Return (x, y) of the center of cell containing provided text 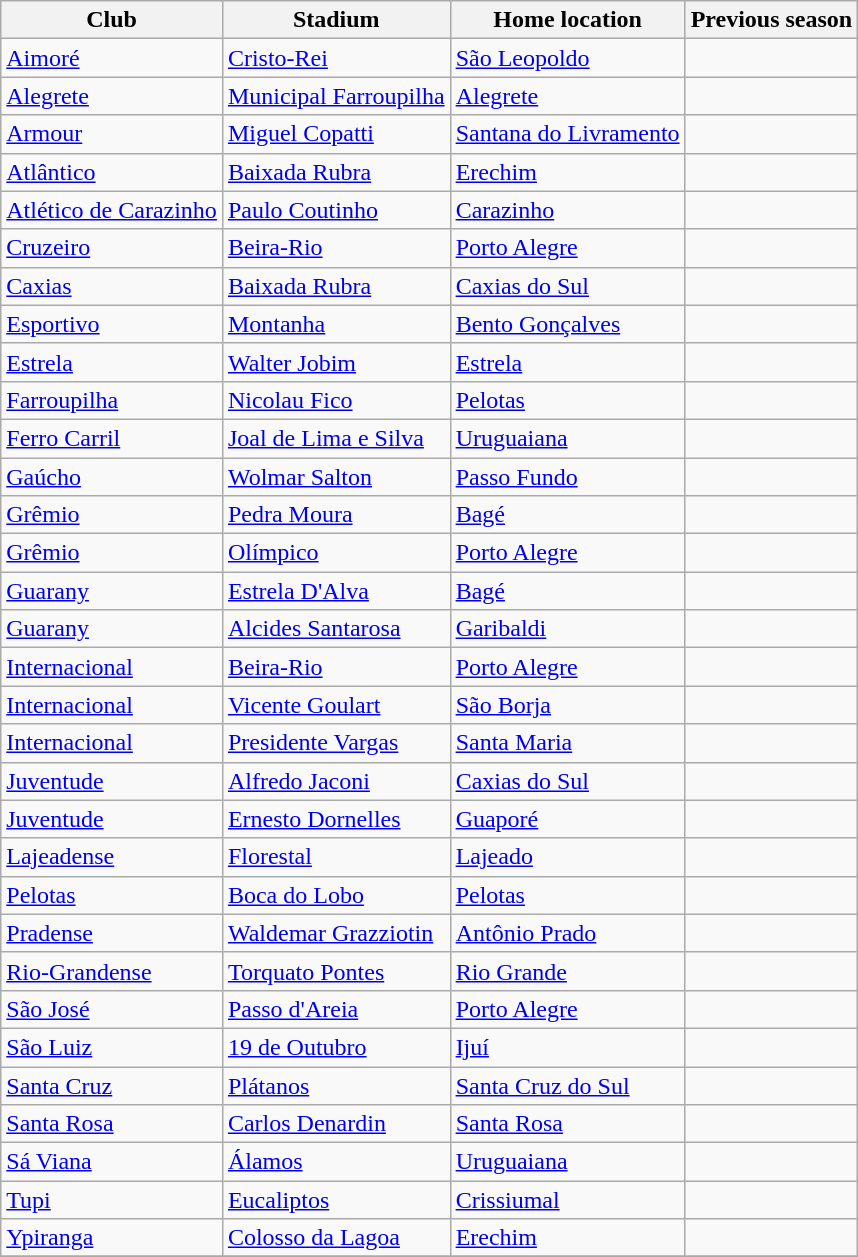
Eucaliptos (336, 1200)
Alfredo Jaconi (336, 781)
Florestal (336, 857)
Armour (112, 134)
Gaúcho (112, 477)
Santana do Livramento (568, 134)
Lajeadense (112, 857)
Vicente Goulart (336, 705)
Crissiumal (568, 1200)
Montanha (336, 324)
Cristo-Rei (336, 58)
Guaporé (568, 819)
Santa Cruz (112, 1085)
Plátanos (336, 1085)
Presidente Vargas (336, 743)
São Leopoldo (568, 58)
Alcides Santarosa (336, 629)
Santa Maria (568, 743)
Carlos Denardin (336, 1124)
Estrela D'Alva (336, 591)
Pradense (112, 933)
Tupi (112, 1200)
Ferro Carril (112, 438)
Miguel Copatti (336, 134)
Bento Gonçalves (568, 324)
Wolmar Salton (336, 477)
Walter Jobim (336, 362)
Previous season (772, 20)
Rio Grande (568, 971)
Club (112, 20)
Antônio Prado (568, 933)
Garibaldi (568, 629)
Ernesto Dornelles (336, 819)
São Borja (568, 705)
Farroupilha (112, 400)
Esportivo (112, 324)
Atlético de Carazinho (112, 210)
Passo d'Areia (336, 1009)
Paulo Coutinho (336, 210)
Waldemar Grazziotin (336, 933)
Álamos (336, 1162)
Stadium (336, 20)
Ypiranga (112, 1238)
Cruzeiro (112, 248)
Carazinho (568, 210)
Olímpico (336, 553)
Pedra Moura (336, 515)
Municipal Farroupilha (336, 96)
Atlântico (112, 172)
Rio-Grandense (112, 971)
Home location (568, 20)
Caxias (112, 286)
Torquato Pontes (336, 971)
Boca do Lobo (336, 895)
Sá Viana (112, 1162)
São José (112, 1009)
Ijuí (568, 1047)
Nicolau Fico (336, 400)
São Luiz (112, 1047)
19 de Outubro (336, 1047)
Aimoré (112, 58)
Santa Cruz do Sul (568, 1085)
Passo Fundo (568, 477)
Lajeado (568, 857)
Colosso da Lagoa (336, 1238)
Joal de Lima e Silva (336, 438)
